Scan for the cell matching the given text and deliver its (X, Y) coordinate at center. 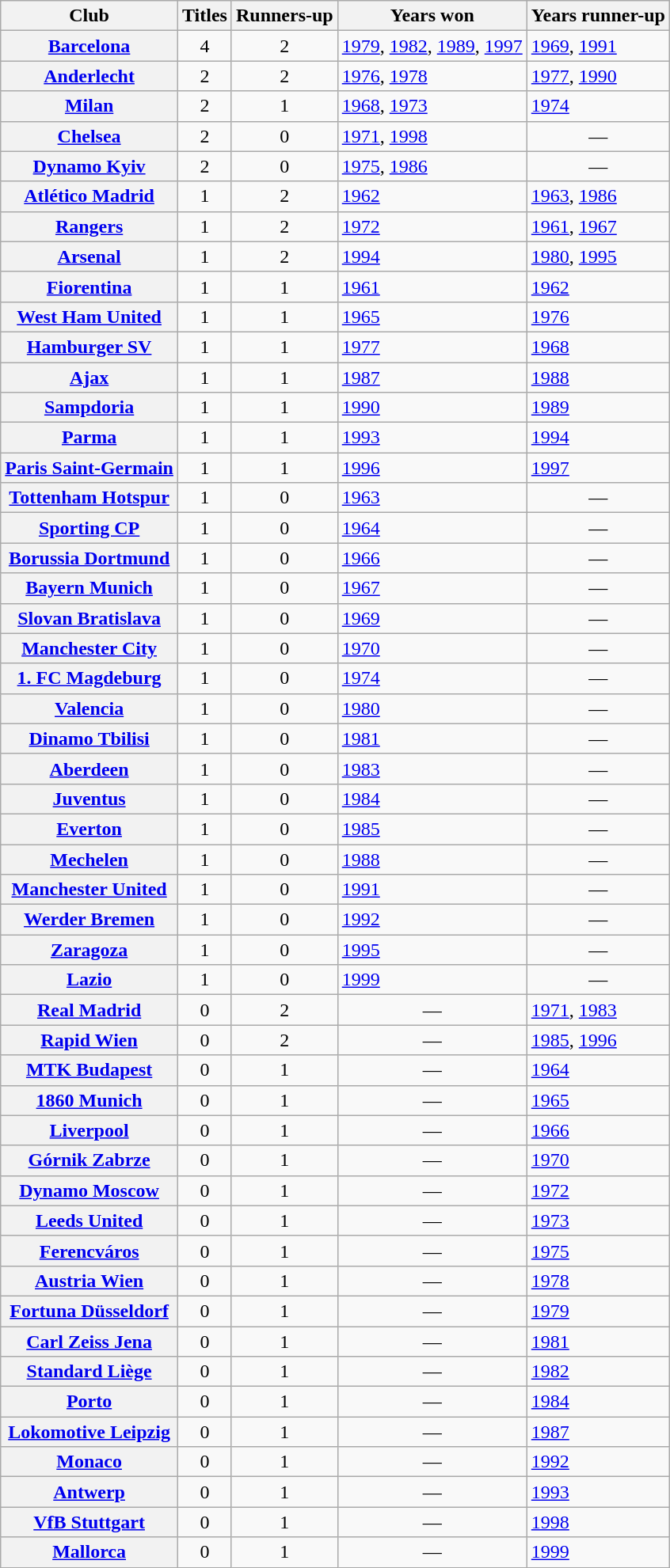
Górnik Zabrze (89, 1160)
Parma (89, 438)
1971, 1998 (432, 136)
1969, 1991 (598, 46)
1963 (432, 498)
1967 (432, 588)
Borussia Dortmund (89, 558)
Chelsea (89, 136)
Years won (432, 16)
Years runner-up (598, 16)
Lazio (89, 980)
Real Madrid (89, 1010)
Austria Wien (89, 1281)
1982 (598, 1372)
Porto (89, 1402)
Bayern Munich (89, 588)
Fortuna Düsseldorf (89, 1311)
Fiorentina (89, 287)
1976 (598, 317)
Runners-up (284, 16)
VfB Stuttgart (89, 1522)
Club (89, 16)
Mechelen (89, 859)
Ferencváros (89, 1251)
1997 (598, 468)
1969 (432, 618)
West Ham United (89, 317)
1995 (432, 950)
Slovan Bratislava (89, 618)
Everton (89, 829)
MTK Budapest (89, 1070)
1985, 1996 (598, 1040)
1971, 1983 (598, 1010)
Anderlecht (89, 76)
1979, 1982, 1989, 1997 (432, 46)
Werder Bremen (89, 920)
Atlético Madrid (89, 196)
Manchester United (89, 890)
1996 (432, 468)
Tottenham Hotspur (89, 498)
Sporting CP (89, 528)
1976, 1978 (432, 76)
1968, 1973 (432, 106)
1985 (432, 829)
1975 (598, 1251)
Hamburger SV (89, 347)
Mallorca (89, 1552)
Lokomotive Leipzig (89, 1432)
Dynamo Kyiv (89, 166)
Dinamo Tbilisi (89, 738)
1860 Munich (89, 1100)
1961 (432, 287)
Milan (89, 106)
1998 (598, 1522)
Juventus (89, 799)
1. FC Magdeburg (89, 678)
Antwerp (89, 1492)
Paris Saint-Germain (89, 468)
1979 (598, 1311)
4 (204, 46)
Dynamo Moscow (89, 1190)
1983 (432, 769)
1990 (432, 408)
Rangers (89, 226)
Ajax (89, 378)
1977, 1990 (598, 76)
Titles (204, 16)
1977 (432, 347)
Standard Liège (89, 1372)
1975, 1986 (432, 166)
Arsenal (89, 256)
Rapid Wien (89, 1040)
Valencia (89, 708)
Liverpool (89, 1130)
Sampdoria (89, 408)
1963, 1986 (598, 196)
1961, 1967 (598, 226)
Manchester City (89, 648)
1980 (432, 708)
Aberdeen (89, 769)
1991 (432, 890)
Carl Zeiss Jena (89, 1342)
Leeds United (89, 1221)
1980, 1995 (598, 256)
1968 (598, 347)
Monaco (89, 1462)
1989 (598, 408)
Zaragoza (89, 950)
Barcelona (89, 46)
1973 (598, 1221)
1978 (598, 1281)
